Find where the given text appears and provide that cell's center as [X, Y] coordinate. 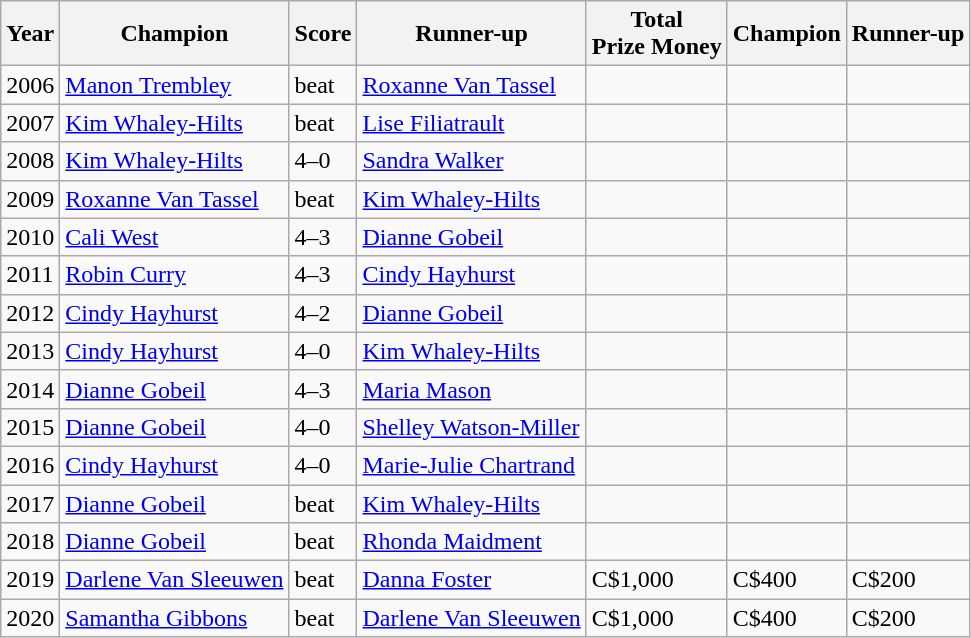
TotalPrize Money [656, 34]
Marie-Julie Chartrand [472, 465]
Samantha Gibbons [174, 618]
2015 [30, 427]
Manon Trembley [174, 85]
2012 [30, 313]
2016 [30, 465]
4–2 [323, 313]
Robin Curry [174, 275]
Sandra Walker [472, 161]
2010 [30, 237]
Year [30, 34]
Maria Mason [472, 389]
2018 [30, 542]
2011 [30, 275]
Shelley Watson-Miller [472, 427]
2007 [30, 123]
2017 [30, 503]
Rhonda Maidment [472, 542]
2008 [30, 161]
2013 [30, 351]
Danna Foster [472, 580]
2006 [30, 85]
2009 [30, 199]
Lise Filiatrault [472, 123]
2020 [30, 618]
2014 [30, 389]
2019 [30, 580]
Score [323, 34]
Cali West [174, 237]
